Return the (x, y) coordinate for the center point of the cell that contains the specified text.  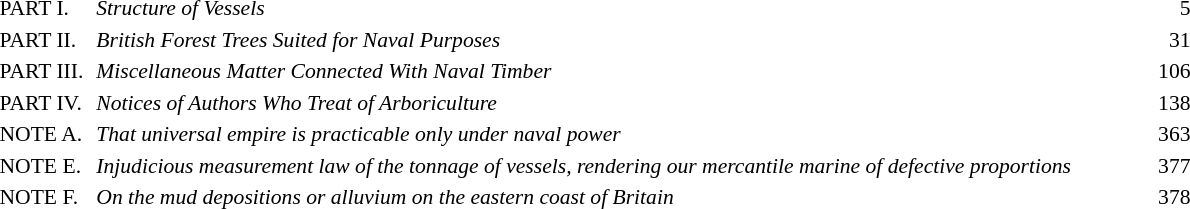
Miscellaneous Matter Connected With Naval Timber (623, 71)
That universal empire is practicable only under naval power (623, 134)
Notices of Authors Who Treat of Arboriculture (623, 102)
Injudicious measurement law of the tonnage of vessels, rendering our mercantile marine of defective proportions (623, 166)
British Forest Trees Suited for Naval Purposes (623, 40)
